Determine the [x, y] coordinate at the center of the cell enclosing the given text.  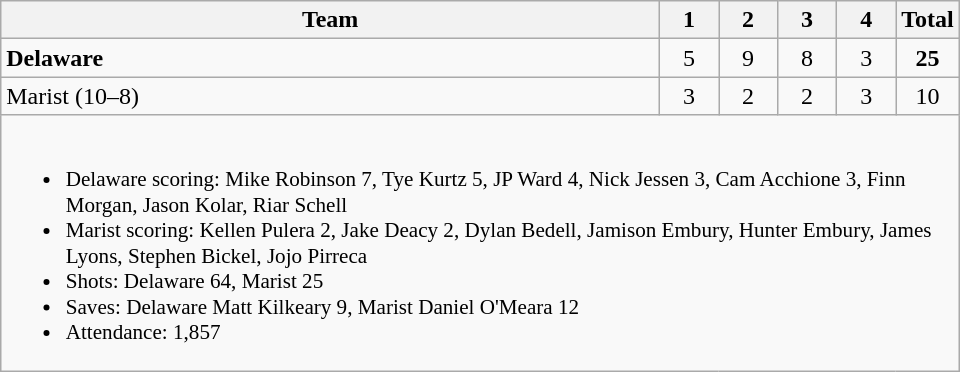
5 [688, 58]
4 [866, 20]
8 [808, 58]
Delaware [330, 58]
25 [928, 58]
Marist (10–8) [330, 96]
10 [928, 96]
1 [688, 20]
9 [748, 58]
Total [928, 20]
Team [330, 20]
